Search for the cell housing the specified text and yield its [X, Y] center coordinate. 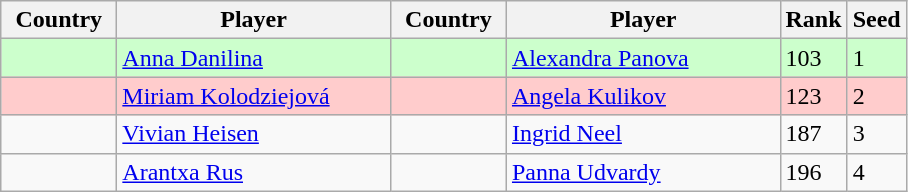
3 [876, 134]
Vivian Heisen [254, 134]
1 [876, 58]
Panna Udvardy [643, 172]
Alexandra Panova [643, 58]
4 [876, 172]
Ingrid Neel [643, 134]
187 [814, 134]
196 [814, 172]
2 [876, 96]
Miriam Kolodziejová [254, 96]
103 [814, 58]
Arantxa Rus [254, 172]
Seed [876, 20]
Anna Danilina [254, 58]
Angela Kulikov [643, 96]
Rank [814, 20]
123 [814, 96]
